Search for the cell housing the specified text and yield its (X, Y) center coordinate. 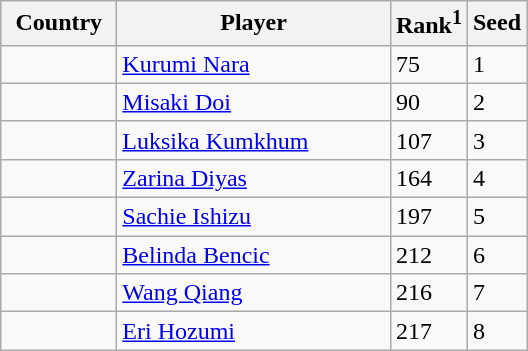
217 (428, 331)
5 (496, 217)
4 (496, 178)
107 (428, 140)
164 (428, 178)
Belinda Bencic (254, 255)
Country (59, 24)
Misaki Doi (254, 102)
Sachie Ishizu (254, 217)
6 (496, 255)
Eri Hozumi (254, 331)
75 (428, 64)
3 (496, 140)
7 (496, 293)
2 (496, 102)
216 (428, 293)
212 (428, 255)
197 (428, 217)
Seed (496, 24)
1 (496, 64)
8 (496, 331)
Kurumi Nara (254, 64)
Luksika Kumkhum (254, 140)
Rank1 (428, 24)
Player (254, 24)
90 (428, 102)
Wang Qiang (254, 293)
Zarina Diyas (254, 178)
